Determine the (x, y) coordinate at the center of the cell enclosing the given text.  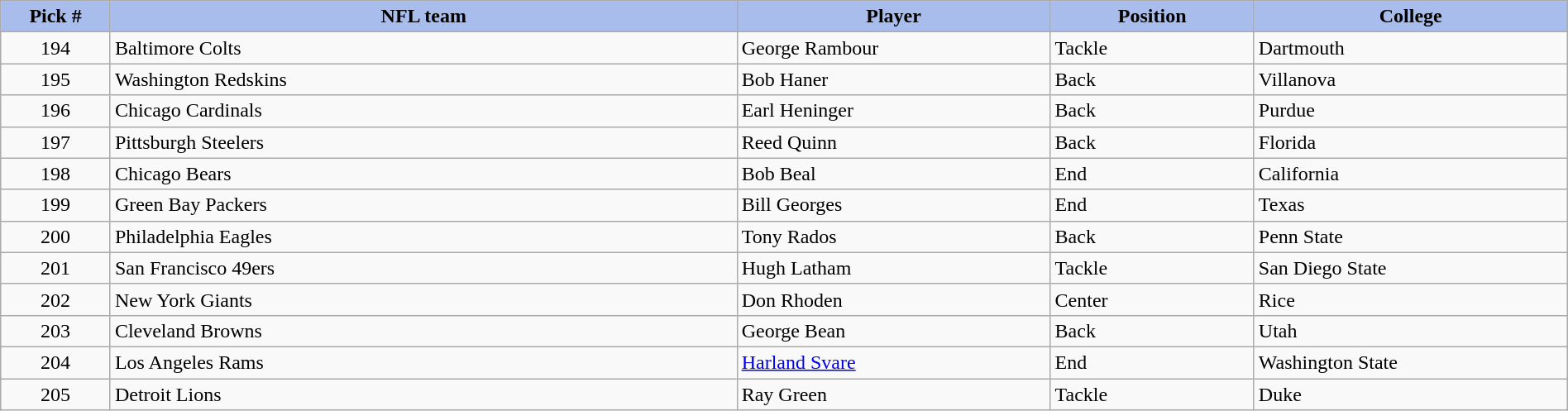
205 (56, 394)
Bob Beal (893, 174)
Center (1152, 299)
200 (56, 237)
Florida (1411, 142)
NFL team (423, 17)
San Francisco 49ers (423, 268)
Washington Redskins (423, 79)
Bob Haner (893, 79)
Los Angeles Rams (423, 362)
Earl Heninger (893, 111)
Chicago Cardinals (423, 111)
Purdue (1411, 111)
Player (893, 17)
Washington State (1411, 362)
199 (56, 205)
Cleveland Browns (423, 331)
201 (56, 268)
Philadelphia Eagles (423, 237)
Texas (1411, 205)
197 (56, 142)
204 (56, 362)
Green Bay Packers (423, 205)
San Diego State (1411, 268)
Villanova (1411, 79)
195 (56, 79)
Pittsburgh Steelers (423, 142)
Utah (1411, 331)
Dartmouth (1411, 48)
College (1411, 17)
Tony Rados (893, 237)
Baltimore Colts (423, 48)
196 (56, 111)
California (1411, 174)
Pick # (56, 17)
Ray Green (893, 394)
Reed Quinn (893, 142)
202 (56, 299)
George Bean (893, 331)
Don Rhoden (893, 299)
194 (56, 48)
Position (1152, 17)
Penn State (1411, 237)
New York Giants (423, 299)
198 (56, 174)
Rice (1411, 299)
Detroit Lions (423, 394)
Duke (1411, 394)
Bill Georges (893, 205)
Harland Svare (893, 362)
George Rambour (893, 48)
Chicago Bears (423, 174)
Hugh Latham (893, 268)
203 (56, 331)
